Extract the (X, Y) coordinate from the center of the cell holding the provided text.  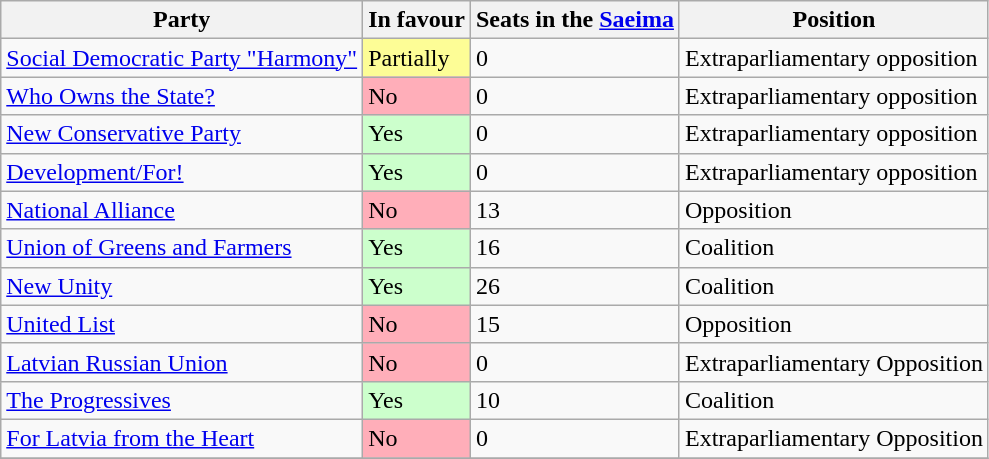
Latvian Russian Union (182, 362)
16 (574, 248)
Social Democratic Party "Harmony" (182, 58)
New Unity (182, 286)
10 (574, 400)
Union of Greens and Farmers (182, 248)
15 (574, 324)
United List (182, 324)
26 (574, 286)
Who Owns the State? (182, 96)
13 (574, 210)
The Progressives (182, 400)
Seats in the Saeima (574, 20)
Position (834, 20)
National Alliance (182, 210)
New Conservative Party (182, 134)
Party (182, 20)
Partially (417, 58)
Development/For! (182, 172)
In favour (417, 20)
For Latvia from the Heart (182, 438)
